Output the [X, Y] coordinate of the center of the cell containing the given text.  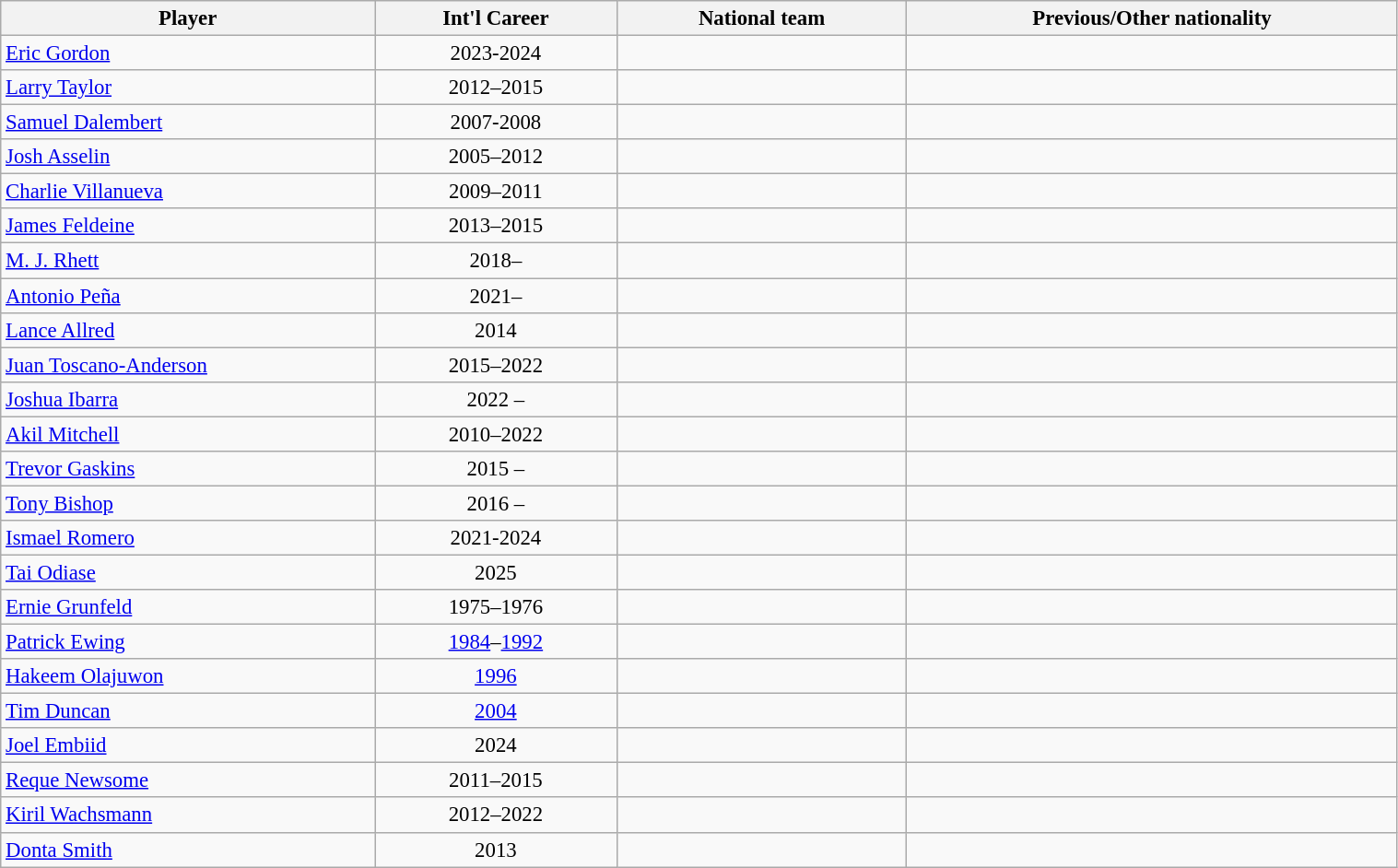
Joshua Ibarra [188, 399]
Josh Asselin [188, 157]
2025 [496, 572]
Reque Newsome [188, 780]
2005–2012 [496, 157]
2009–2011 [496, 192]
Kiril Wachsmann [188, 815]
2021-2024 [496, 538]
Juan Toscano-Anderson [188, 365]
Int'l Career [496, 18]
Tai Odiase [188, 572]
Charlie Villanueva [188, 192]
2014 [496, 330]
2011–2015 [496, 780]
2004 [496, 711]
Ernie Grunfeld [188, 607]
2012–2022 [496, 815]
Tim Duncan [188, 711]
Joel Embiid [188, 745]
2007-2008 [496, 123]
1984–1992 [496, 642]
Previous/Other nationality [1152, 18]
2010–2022 [496, 434]
Donta Smith [188, 850]
Antonio Peña [188, 296]
2024 [496, 745]
National team [761, 18]
Lance Allred [188, 330]
James Feldeine [188, 226]
2023-2024 [496, 53]
2012–2015 [496, 88]
2021– [496, 296]
2022 – [496, 399]
Patrick Ewing [188, 642]
Larry Taylor [188, 88]
Samuel Dalembert [188, 123]
Trevor Gaskins [188, 469]
Akil Mitchell [188, 434]
Eric Gordon [188, 53]
Hakeem Olajuwon [188, 676]
2015 – [496, 469]
2018– [496, 261]
2015–2022 [496, 365]
Ismael Romero [188, 538]
M. J. Rhett [188, 261]
2013 [496, 850]
Player [188, 18]
2016 – [496, 503]
1975–1976 [496, 607]
2013–2015 [496, 226]
Tony Bishop [188, 503]
1996 [496, 676]
